Output the (x, y) coordinate of the center of the cell containing the given text.  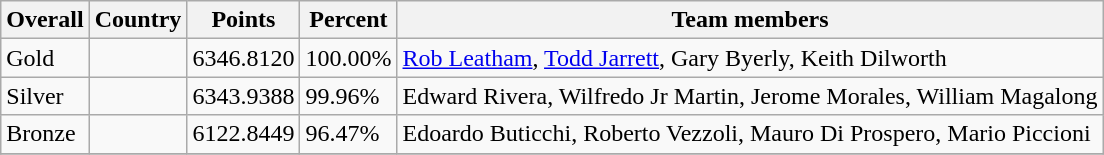
6346.8120 (244, 58)
Percent (348, 20)
100.00% (348, 58)
Edward Rivera, Wilfredo Jr Martin, Jerome Morales, William Magalong (750, 96)
Points (244, 20)
Silver (45, 96)
Gold (45, 58)
Team members (750, 20)
Country (138, 20)
Edoardo Buticchi, Roberto Vezzoli, Mauro Di Prospero, Mario Piccioni (750, 134)
Overall (45, 20)
Rob Leatham, Todd Jarrett, Gary Byerly, Keith Dilworth (750, 58)
6122.8449 (244, 134)
6343.9388 (244, 96)
99.96% (348, 96)
Bronze (45, 134)
96.47% (348, 134)
